Find where the given text appears and provide that cell's center as (X, Y) coordinate. 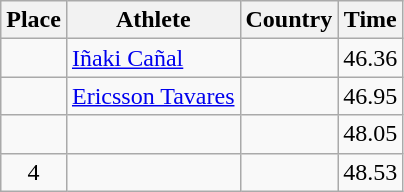
4 (34, 172)
Time (370, 20)
Place (34, 20)
46.95 (370, 96)
Iñaki Cañal (153, 58)
48.53 (370, 172)
Athlete (153, 20)
Ericsson Tavares (153, 96)
48.05 (370, 134)
46.36 (370, 58)
Country (289, 20)
